From the cell containing the given text, extract its center point as [X, Y] coordinate. 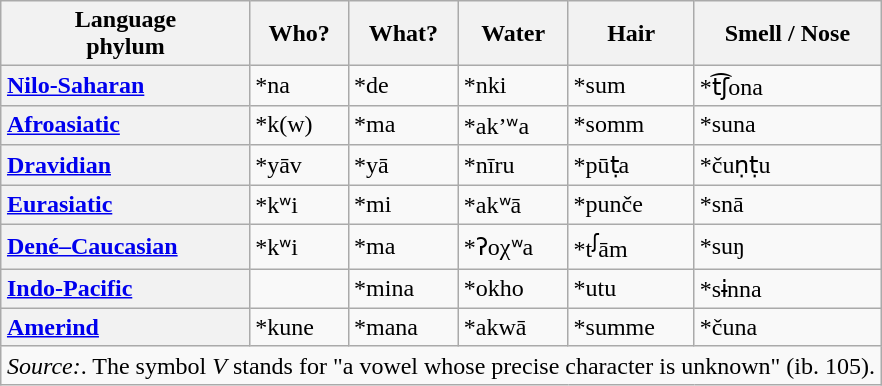
*suna [787, 125]
*ʔoχʷa [513, 246]
*mi [404, 204]
Smell / Nose [787, 34]
*suŋ [787, 246]
Eurasiatic [125, 204]
*pūṭa [631, 165]
*nīru [513, 165]
*čuna [787, 327]
*sɨnna [787, 289]
*snā [787, 204]
*yā [404, 165]
*utu [631, 289]
Water [513, 34]
*kune [300, 327]
Afroasiatic [125, 125]
Source:. The symbol V stands for "a vowel whose precise character is unknown" (ib. 105). [440, 365]
What? [404, 34]
*ak’ʷa [513, 125]
*mana [404, 327]
*sum [631, 86]
Nilo-Saharan [125, 86]
Dené–Caucasian [125, 246]
*yāv [300, 165]
Amerind [125, 327]
*akwā [513, 327]
Indo-Pacific [125, 289]
*punče [631, 204]
*summe [631, 327]
*somm [631, 125]
Language phylum [125, 34]
*k(w) [300, 125]
Hair [631, 34]
*okho [513, 289]
Dravidian [125, 165]
*tʃām [631, 246]
*mina [404, 289]
*nki [513, 86]
*t͡ʃona [787, 86]
*na [300, 86]
Who? [300, 34]
*de [404, 86]
*akʷā [513, 204]
*čuṇṭu [787, 165]
